Return the [x, y] coordinate for the center point of the cell that contains the specified text.  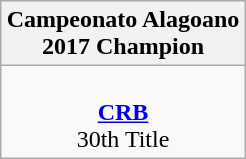
Campeonato Alagoano2017 Champion [123, 34]
CRB30th Title [123, 112]
